Output the [x, y] coordinate of the center of the cell containing the given text.  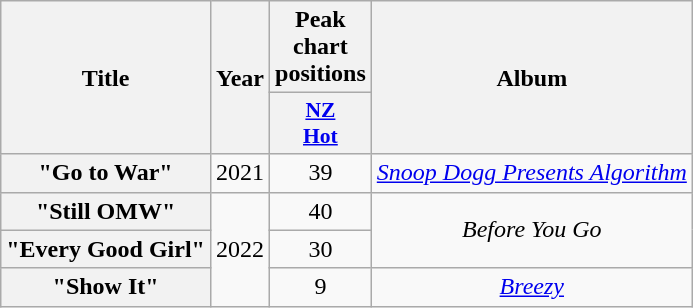
2021 [240, 173]
Title [106, 78]
40 [321, 211]
Snoop Dogg Presents Algorithm [532, 173]
"Go to War" [106, 173]
NZHot [321, 124]
39 [321, 173]
Peak chart positions [321, 47]
Breezy [532, 287]
2022 [240, 249]
Before You Go [532, 230]
"Still OMW" [106, 211]
"Show It" [106, 287]
"Every Good Girl" [106, 249]
30 [321, 249]
Year [240, 78]
9 [321, 287]
Album [532, 78]
